Provide the [x, y] coordinate of the cell's center where the given text is located.  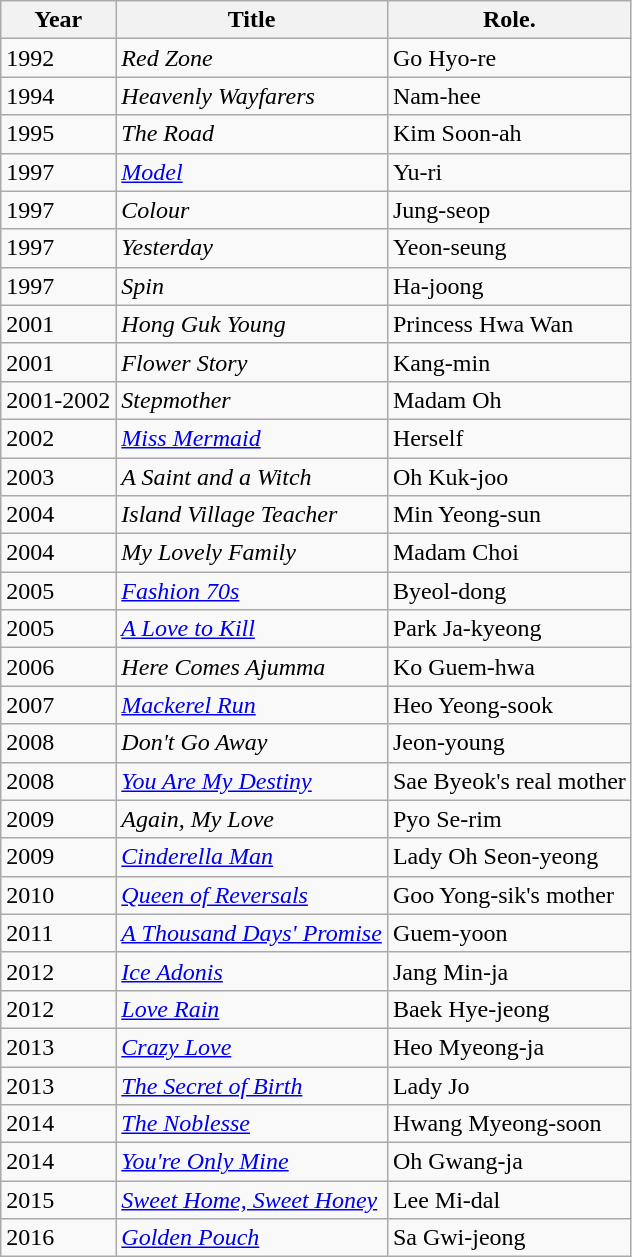
Role. [509, 20]
Min Yeong-sun [509, 515]
Miss Mermaid [252, 438]
Here Comes Ajumma [252, 667]
Love Rain [252, 1009]
Baek Hye-jeong [509, 1009]
A Thousand Days' Promise [252, 933]
2011 [58, 933]
Madam Choi [509, 553]
Yu-ri [509, 172]
Kim Soon-ah [509, 134]
Crazy Love [252, 1047]
Heo Yeong-sook [509, 705]
Title [252, 20]
Ice Adonis [252, 971]
Madam Oh [509, 400]
Stepmother [252, 400]
Spin [252, 286]
Jang Min-ja [509, 971]
Sa Gwi-jeong [509, 1238]
Ko Guem-hwa [509, 667]
Oh Gwang-ja [509, 1162]
Goo Yong-sik's mother [509, 895]
Colour [252, 210]
Model [252, 172]
1995 [58, 134]
Herself [509, 438]
Hong Guk Young [252, 324]
My Lovely Family [252, 553]
A Saint and a Witch [252, 477]
Pyo Se-rim [509, 819]
Jeon-young [509, 743]
Jung-seop [509, 210]
You're Only Mine [252, 1162]
Hwang Myeong-soon [509, 1124]
Sweet Home, Sweet Honey [252, 1200]
Oh Kuk-joo [509, 477]
Kang-min [509, 362]
Park Ja-kyeong [509, 629]
Nam-hee [509, 96]
Again, My Love [252, 819]
Yesterday [252, 248]
2006 [58, 667]
2016 [58, 1238]
Byeol-dong [509, 591]
2002 [58, 438]
The Secret of Birth [252, 1085]
Flower Story [252, 362]
Guem-yoon [509, 933]
Golden Pouch [252, 1238]
Ha-joong [509, 286]
Lady Jo [509, 1085]
2003 [58, 477]
Go Hyo-re [509, 58]
Heavenly Wayfarers [252, 96]
Mackerel Run [252, 705]
2007 [58, 705]
A Love to Kill [252, 629]
2010 [58, 895]
You Are My Destiny [252, 781]
2015 [58, 1200]
Lee Mi-dal [509, 1200]
1992 [58, 58]
Fashion 70s [252, 591]
Queen of Reversals [252, 895]
The Noblesse [252, 1124]
Cinderella Man [252, 857]
The Road [252, 134]
1994 [58, 96]
Lady Oh Seon-yeong [509, 857]
Year [58, 20]
Heo Myeong-ja [509, 1047]
Princess Hwa Wan [509, 324]
Red Zone [252, 58]
Island Village Teacher [252, 515]
Yeon-seung [509, 248]
Don't Go Away [252, 743]
2001-2002 [58, 400]
Sae Byeok's real mother [509, 781]
